Detect which cell encompasses the target text, then output its (X, Y) center coordinate. 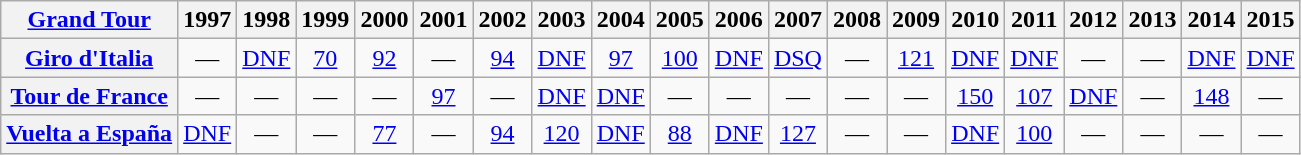
2011 (1034, 20)
2000 (384, 20)
2003 (562, 20)
2001 (444, 20)
107 (1034, 96)
2005 (680, 20)
2010 (976, 20)
DSQ (798, 58)
Giro d'Italia (90, 58)
2002 (502, 20)
1998 (266, 20)
2013 (1152, 20)
2009 (916, 20)
2006 (738, 20)
70 (326, 58)
Vuelta a España (90, 134)
120 (562, 134)
2007 (798, 20)
2015 (1270, 20)
148 (1212, 96)
Grand Tour (90, 20)
121 (916, 58)
150 (976, 96)
1999 (326, 20)
Tour de France (90, 96)
2014 (1212, 20)
2012 (1094, 20)
127 (798, 134)
2004 (620, 20)
92 (384, 58)
88 (680, 134)
77 (384, 134)
2008 (856, 20)
1997 (208, 20)
